Extract the (X, Y) coordinate from the center of the cell holding the provided text.  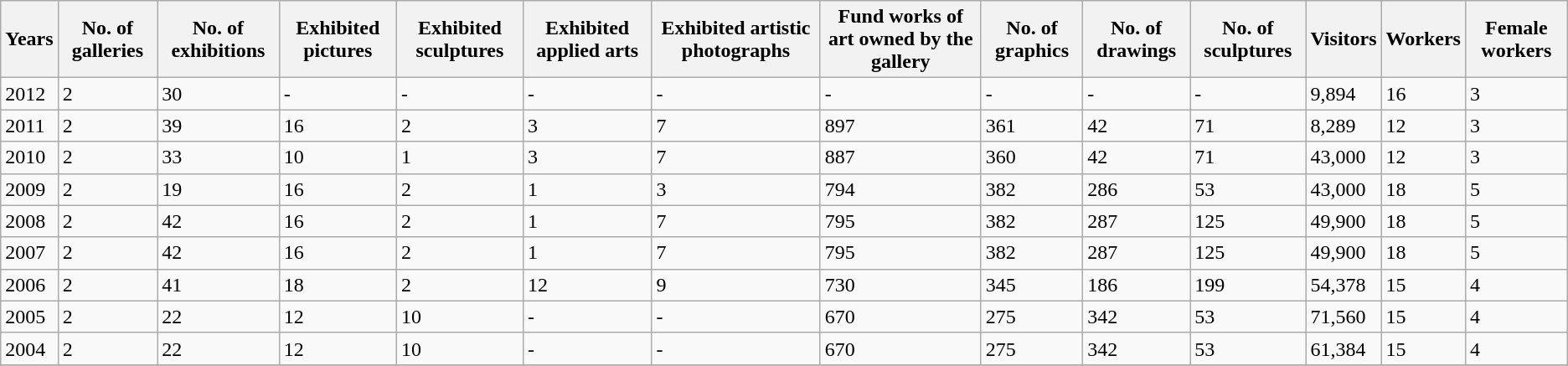
61,384 (1344, 348)
2007 (29, 253)
54,378 (1344, 285)
No. of graphics (1032, 39)
30 (218, 94)
199 (1248, 285)
2008 (29, 221)
8,289 (1344, 126)
39 (218, 126)
794 (900, 189)
33 (218, 157)
71,560 (1344, 317)
286 (1137, 189)
41 (218, 285)
897 (900, 126)
2005 (29, 317)
186 (1137, 285)
361 (1032, 126)
Exhibited pictures (338, 39)
2009 (29, 189)
9 (735, 285)
19 (218, 189)
No. of exhibitions (218, 39)
Years (29, 39)
2004 (29, 348)
Workers (1423, 39)
Female workers (1516, 39)
No. of sculptures (1248, 39)
360 (1032, 157)
No. of drawings (1137, 39)
Fund works of art owned by the gallery (900, 39)
2006 (29, 285)
9,894 (1344, 94)
887 (900, 157)
2010 (29, 157)
Exhibited sculptures (459, 39)
Exhibited artistic photographs (735, 39)
730 (900, 285)
2011 (29, 126)
Exhibited applied arts (586, 39)
Visitors (1344, 39)
345 (1032, 285)
No. of galleries (107, 39)
2012 (29, 94)
